Capture the cell that displays the provided text and extract its (x, y) central coordinate. 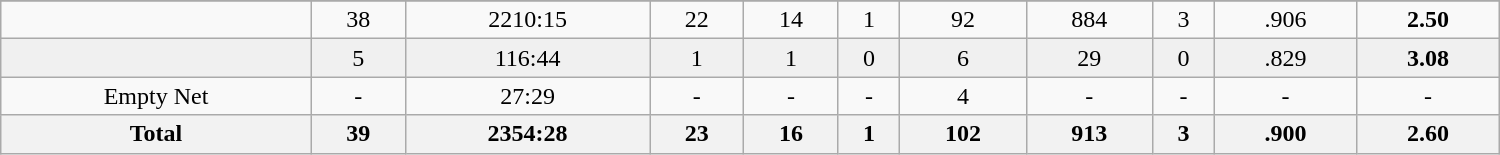
27:29 (527, 96)
4 (963, 96)
Total (156, 134)
16 (791, 134)
2354:28 (527, 134)
39 (358, 134)
2.60 (1428, 134)
2.50 (1428, 20)
913 (1089, 134)
.829 (1285, 58)
6 (963, 58)
38 (358, 20)
2210:15 (527, 20)
29 (1089, 58)
.900 (1285, 134)
23 (697, 134)
92 (963, 20)
.906 (1285, 20)
22 (697, 20)
14 (791, 20)
116:44 (527, 58)
102 (963, 134)
Empty Net (156, 96)
884 (1089, 20)
3.08 (1428, 58)
5 (358, 58)
